From the cell containing the given text, extract its center point as [x, y] coordinate. 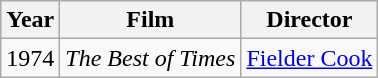
Year [30, 20]
Film [150, 20]
1974 [30, 58]
The Best of Times [150, 58]
Fielder Cook [310, 58]
Director [310, 20]
